Pinpoint the cell where the given text exists, returning its [X, Y] midpoint coordinate. 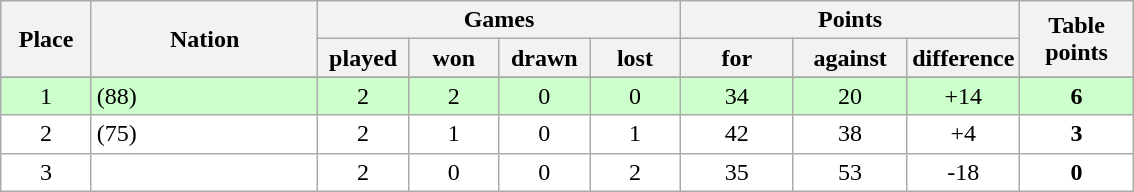
for [736, 58]
35 [736, 172]
20 [850, 96]
Place [46, 39]
+14 [964, 96]
(75) [204, 134]
38 [850, 134]
Games [499, 20]
53 [850, 172]
+4 [964, 134]
34 [736, 96]
drawn [544, 58]
against [850, 58]
Tablepoints [1076, 39]
-18 [964, 172]
(88) [204, 96]
lost [636, 58]
Points [850, 20]
played [364, 58]
won [454, 58]
difference [964, 58]
Nation [204, 39]
6 [1076, 96]
42 [736, 134]
